For the text-containing cell, return its midpoint in (X, Y) coordinate format. 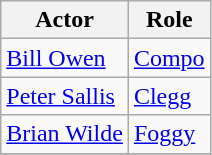
Role (169, 20)
Foggy (169, 134)
Brian Wilde (65, 134)
Clegg (169, 96)
Actor (65, 20)
Peter Sallis (65, 96)
Bill Owen (65, 58)
Compo (169, 58)
